Return (x, y) of the center of cell containing provided text 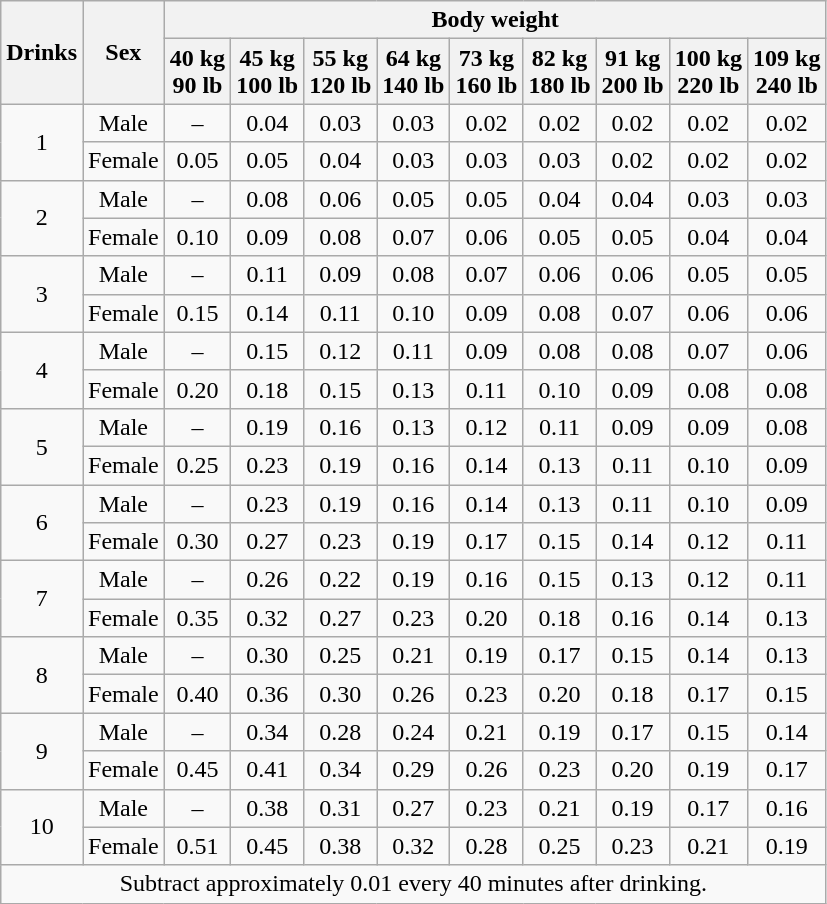
8 (42, 675)
9 (42, 751)
0.36 (268, 694)
6 (42, 522)
Body weight (495, 20)
100 kg220 lb (708, 72)
Subtract approximately 0.01 every 40 minutes after drinking. (414, 884)
1 (42, 142)
0.22 (340, 580)
40 kg90 lb (197, 72)
7 (42, 599)
Drinks (42, 52)
64 kg140 lb (414, 72)
2 (42, 218)
0.31 (340, 808)
0.51 (197, 846)
0.41 (268, 770)
0.29 (414, 770)
73 kg160 lb (486, 72)
5 (42, 446)
3 (42, 294)
4 (42, 370)
45 kg100 lb (268, 72)
55 kg120 lb (340, 72)
0.24 (414, 732)
0.40 (197, 694)
0.35 (197, 618)
82 kg180 lb (560, 72)
109 kg240 lb (787, 72)
10 (42, 827)
91 kg200 lb (632, 72)
Sex (123, 52)
